Locate the cell with the specified text and output its (x, y) center coordinate. 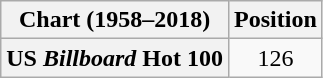
Chart (1958–2018) (115, 20)
126 (276, 58)
US Billboard Hot 100 (115, 58)
Position (276, 20)
